Find where the given text appears and provide that cell's center as (X, Y) coordinate. 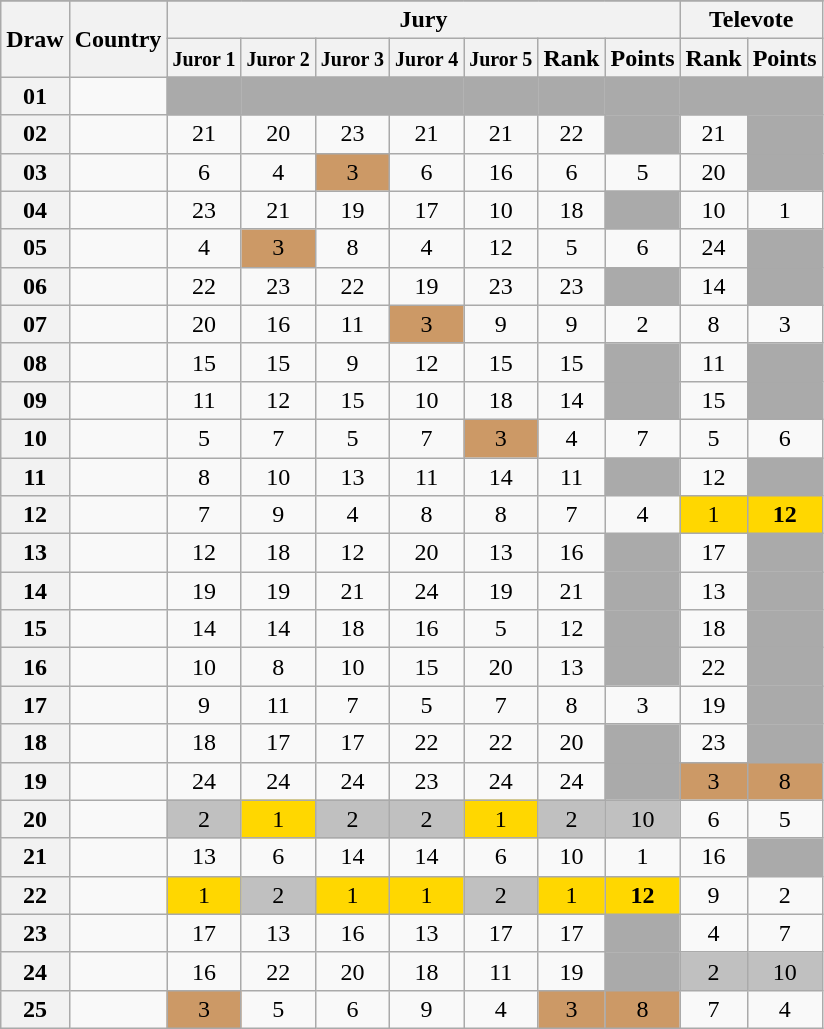
04 (35, 210)
Televote (751, 20)
Juror 2 (278, 58)
01 (35, 96)
07 (35, 324)
Country (118, 39)
06 (35, 286)
25 (35, 1009)
08 (35, 362)
05 (35, 248)
02 (35, 134)
03 (35, 172)
Juror 5 (501, 58)
Jury (424, 20)
Juror 4 (426, 58)
09 (35, 400)
Juror 3 (352, 58)
Juror 1 (204, 58)
Draw (35, 39)
